Search for the cell housing the specified text and yield its (x, y) center coordinate. 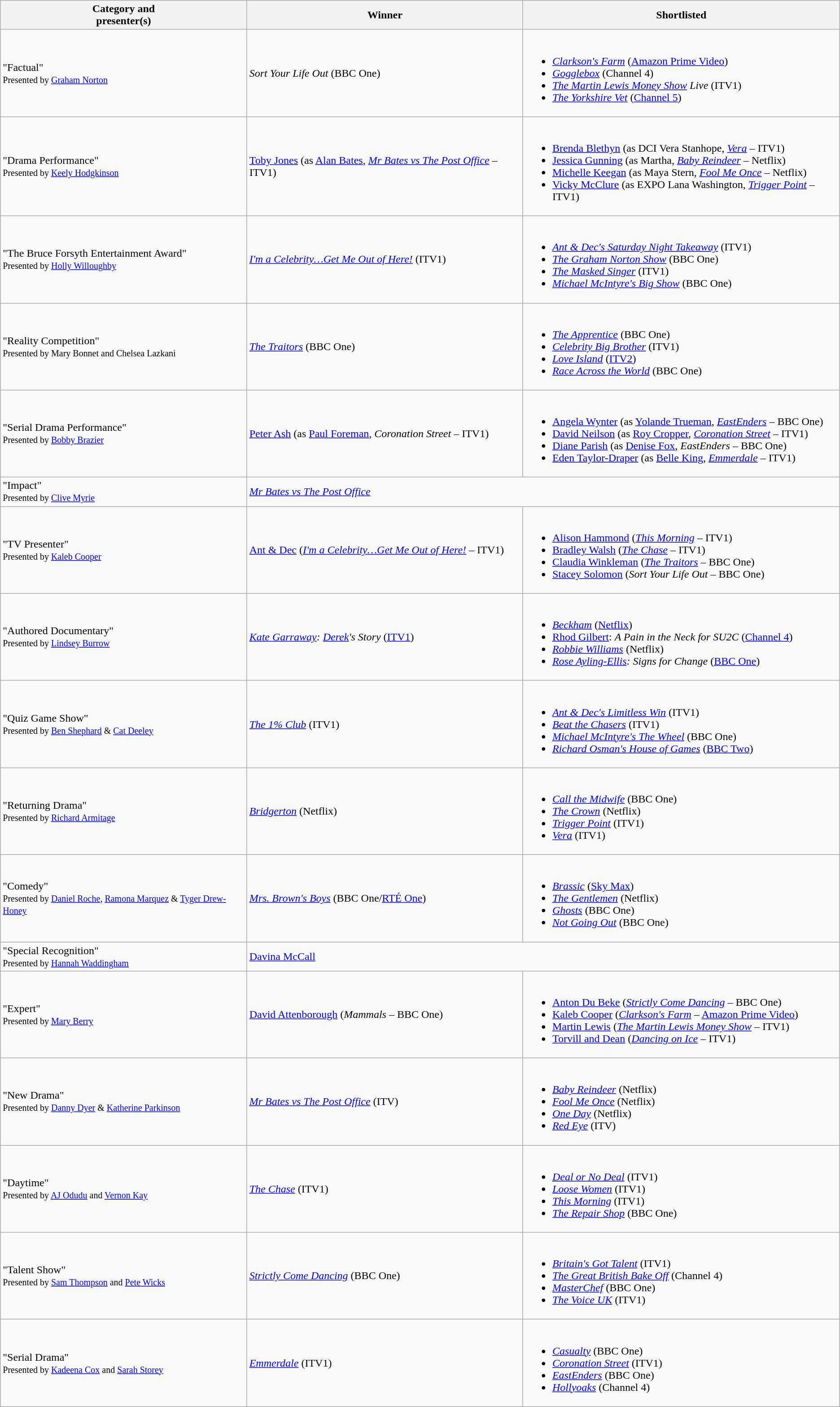
Strictly Come Dancing (BBC One) (385, 1276)
Winner (385, 15)
"Special Recognition"Presented by Hannah Waddingham (124, 956)
"Authored Documentary"Presented by Lindsey Burrow (124, 637)
Ant & Dec's Limitless Win (ITV1)Beat the Chasers (ITV1)Michael McIntyre's The Wheel (BBC One)Richard Osman's House of Games (BBC Two) (681, 724)
The Traitors (BBC One) (385, 346)
Baby Reindeer (Netflix)Fool Me Once (Netflix)One Day (Netflix)Red Eye (ITV) (681, 1102)
Mr Bates vs The Post Office (ITV) (385, 1102)
"Serial Drama"Presented by Kadeena Cox and Sarah Storey (124, 1363)
"Impact"Presented by Clive Myrie (124, 492)
Call the Midwife (BBC One)The Crown (Netflix)Trigger Point (ITV1)Vera (ITV1) (681, 811)
Beckham (Netflix)Rhod Gilbert: A Pain in the Neck for SU2C (Channel 4)Robbie Williams (Netflix)Rose Ayling-Ellis: Signs for Change (BBC One) (681, 637)
Mr Bates vs The Post Office (543, 492)
Ant & Dec (I'm a Celebrity…Get Me Out of Here! – ITV1) (385, 550)
The Apprentice (BBC One)Celebrity Big Brother (ITV1)Love Island (ITV2)Race Across the World (BBC One) (681, 346)
Brassic (Sky Max)The Gentlemen (Netflix)Ghosts (BBC One)Not Going Out (BBC One) (681, 898)
Casualty (BBC One)Coronation Street (ITV1)EastEnders (BBC One)Hollyoaks (Channel 4) (681, 1363)
David Attenborough (Mammals – BBC One) (385, 1015)
"TV Presenter"Presented by Kaleb Cooper (124, 550)
Deal or No Deal (ITV1)Loose Women (ITV1)This Morning (ITV1)The Repair Shop (BBC One) (681, 1189)
"Reality Competition"Presented by Mary Bonnet and Chelsea Lazkani (124, 346)
"New Drama"Presented by Danny Dyer & Katherine Parkinson (124, 1102)
Britain's Got Talent (ITV1)The Great British Bake Off (Channel 4)MasterChef (BBC One)The Voice UK (ITV1) (681, 1276)
"Drama Performance"Presented by Keely Hodgkinson (124, 166)
Ant & Dec's Saturday Night Takeaway (ITV1)The Graham Norton Show (BBC One)The Masked Singer (ITV1)Michael McIntyre's Big Show (BBC One) (681, 259)
"Comedy"Presented by Daniel Roche, Ramona Marquez & Tyger Drew-Honey (124, 898)
Davina McCall (543, 956)
Kate Garraway: Derek's Story (ITV1) (385, 637)
Emmerdale (ITV1) (385, 1363)
"Factual"Presented by Graham Norton (124, 73)
"Daytime"Presented by AJ Odudu and Vernon Kay (124, 1189)
Clarkson's Farm (Amazon Prime Video)Gogglebox (Channel 4)The Martin Lewis Money Show Live (ITV1)The Yorkshire Vet (Channel 5) (681, 73)
"Serial Drama Performance"Presented by Bobby Brazier (124, 434)
Bridgerton (Netflix) (385, 811)
"Returning Drama" Presented by Richard Armitage (124, 811)
"Quiz Game Show"Presented by Ben Shephard & Cat Deeley (124, 724)
Mrs. Brown's Boys (BBC One/RTÉ One) (385, 898)
Toby Jones (as Alan Bates, Mr Bates vs The Post Office – ITV1) (385, 166)
"The Bruce Forsyth Entertainment Award"Presented by Holly Willoughby (124, 259)
Peter Ash (as Paul Foreman, Coronation Street – ITV1) (385, 434)
"Expert"Presented by Mary Berry (124, 1015)
"Talent Show"Presented by Sam Thompson and Pete Wicks (124, 1276)
The 1% Club (ITV1) (385, 724)
Category and presenter(s) (124, 15)
Sort Your Life Out (BBC One) (385, 73)
The Chase (ITV1) (385, 1189)
I'm a Celebrity…Get Me Out of Here! (ITV1) (385, 259)
Shortlisted (681, 15)
